Extract the [X, Y] coordinate from the center of the cell holding the provided text.  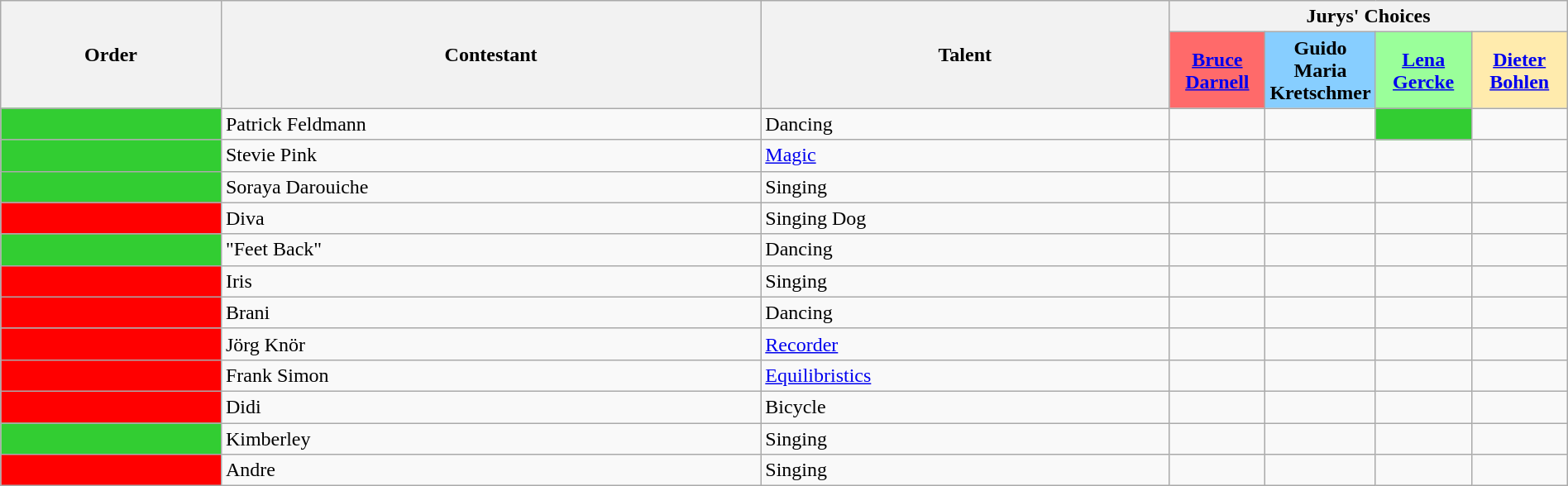
Bruce Darnell [1217, 70]
Contestant [490, 55]
"Feet Back" [490, 250]
Soraya Darouiche [490, 187]
Andre [490, 470]
Kimberley [490, 439]
Order [111, 55]
Singing Dog [965, 218]
Iris [490, 281]
Frank Simon [490, 375]
Lena Gercke [1423, 70]
Didi [490, 407]
Brani [490, 312]
Stevie Pink [490, 155]
Dieter Bohlen [1519, 70]
Talent [965, 55]
Bicycle [965, 407]
Jurys' Choices [1368, 17]
Equilibristics [965, 375]
Patrick Feldmann [490, 124]
Magic [965, 155]
Recorder [965, 344]
Jörg Knör [490, 344]
Guido Maria Kretschmer [1320, 70]
Diva [490, 218]
